Extract the (X, Y) coordinate from the center of the cell holding the provided text.  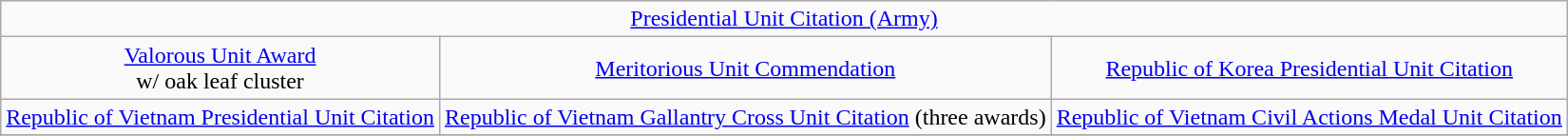
Meritorious Unit Commendation (745, 68)
Valorous Unit Awardw/ oak leaf cluster (220, 68)
Republic of Vietnam Civil Actions Medal Unit Citation (1310, 117)
Republic of Vietnam Presidential Unit Citation (220, 117)
Presidential Unit Citation (Army) (785, 19)
Republic of Korea Presidential Unit Citation (1310, 68)
Republic of Vietnam Gallantry Cross Unit Citation (three awards) (745, 117)
